Locate the cell with the specified text and output its [x, y] center coordinate. 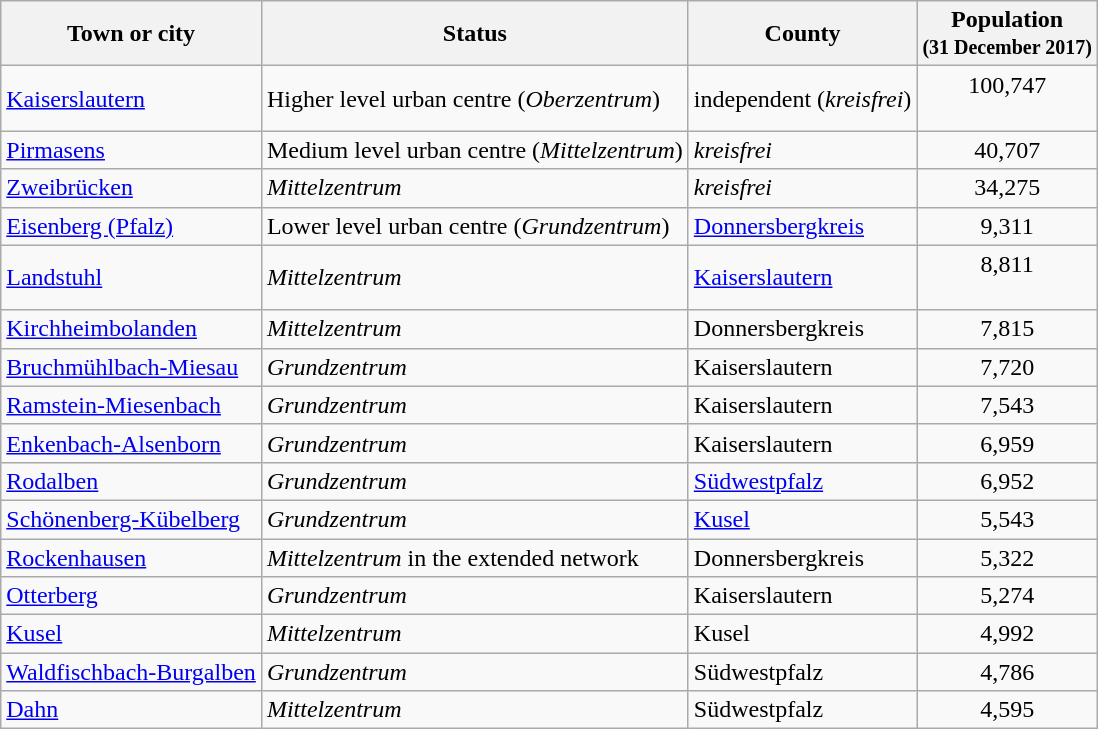
Rockenhausen [132, 557]
4,595 [1008, 710]
4,992 [1008, 634]
Bruchmühlbach-Miesau [132, 367]
Otterberg [132, 596]
6,952 [1008, 481]
Eisenberg (Pfalz) [132, 226]
9,311 [1008, 226]
Pirmasens [132, 150]
4,786 [1008, 672]
Higher level urban centre (Oberzentrum) [474, 98]
100,747 [1008, 98]
7,720 [1008, 367]
Enkenbach-Alsenborn [132, 443]
Zweibrücken [132, 188]
40,707 [1008, 150]
5,274 [1008, 596]
Landstuhl [132, 278]
Mittelzentrum in the extended network [474, 557]
Population(31 December 2017) [1008, 34]
Kirchheimbolanden [132, 329]
6,959 [1008, 443]
Rodalben [132, 481]
Schönenberg-Kübelberg [132, 519]
independent (kreisfrei) [802, 98]
8,811 [1008, 278]
Waldfischbach-Burgalben [132, 672]
Ramstein-Miesenbach [132, 405]
Status [474, 34]
5,543 [1008, 519]
5,322 [1008, 557]
Town or city [132, 34]
Dahn [132, 710]
34,275 [1008, 188]
Medium level urban centre (Mittelzentrum) [474, 150]
7,543 [1008, 405]
7,815 [1008, 329]
Lower level urban centre (Grundzentrum) [474, 226]
County [802, 34]
